Locate the cell with the specified text and output its (x, y) center coordinate. 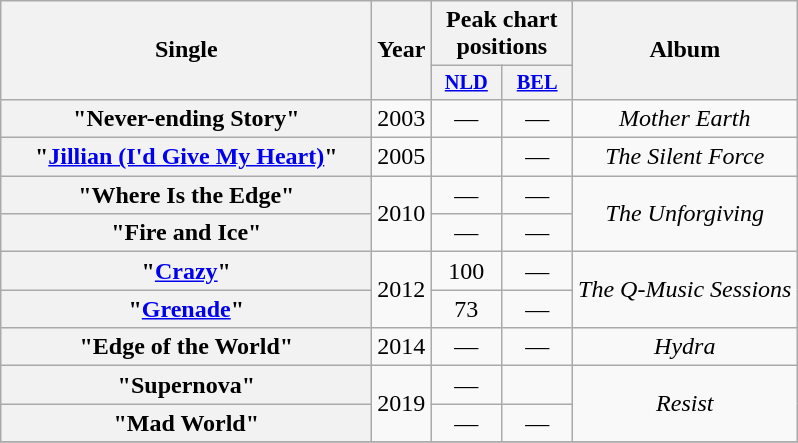
The Silent Force (685, 157)
Year (402, 50)
"Mad World" (186, 423)
2019 (402, 404)
2003 (402, 118)
Peak chart positions (502, 34)
The Q-Music Sessions (685, 290)
2014 (402, 347)
Hydra (685, 347)
"Edge of the World" (186, 347)
"Grenade" (186, 309)
"Never-ending Story" (186, 118)
Album (685, 50)
100 (466, 271)
2010 (402, 214)
"Fire and Ice" (186, 233)
73 (466, 309)
Resist (685, 404)
"Supernova" (186, 385)
"Crazy" (186, 271)
NLD (466, 83)
Mother Earth (685, 118)
The Unforgiving (685, 214)
"Jillian (I'd Give My Heart)" (186, 157)
2012 (402, 290)
2005 (402, 157)
BEL (538, 83)
"Where Is the Edge" (186, 195)
Single (186, 50)
